Scan for the cell matching the given text and deliver its [x, y] coordinate at center. 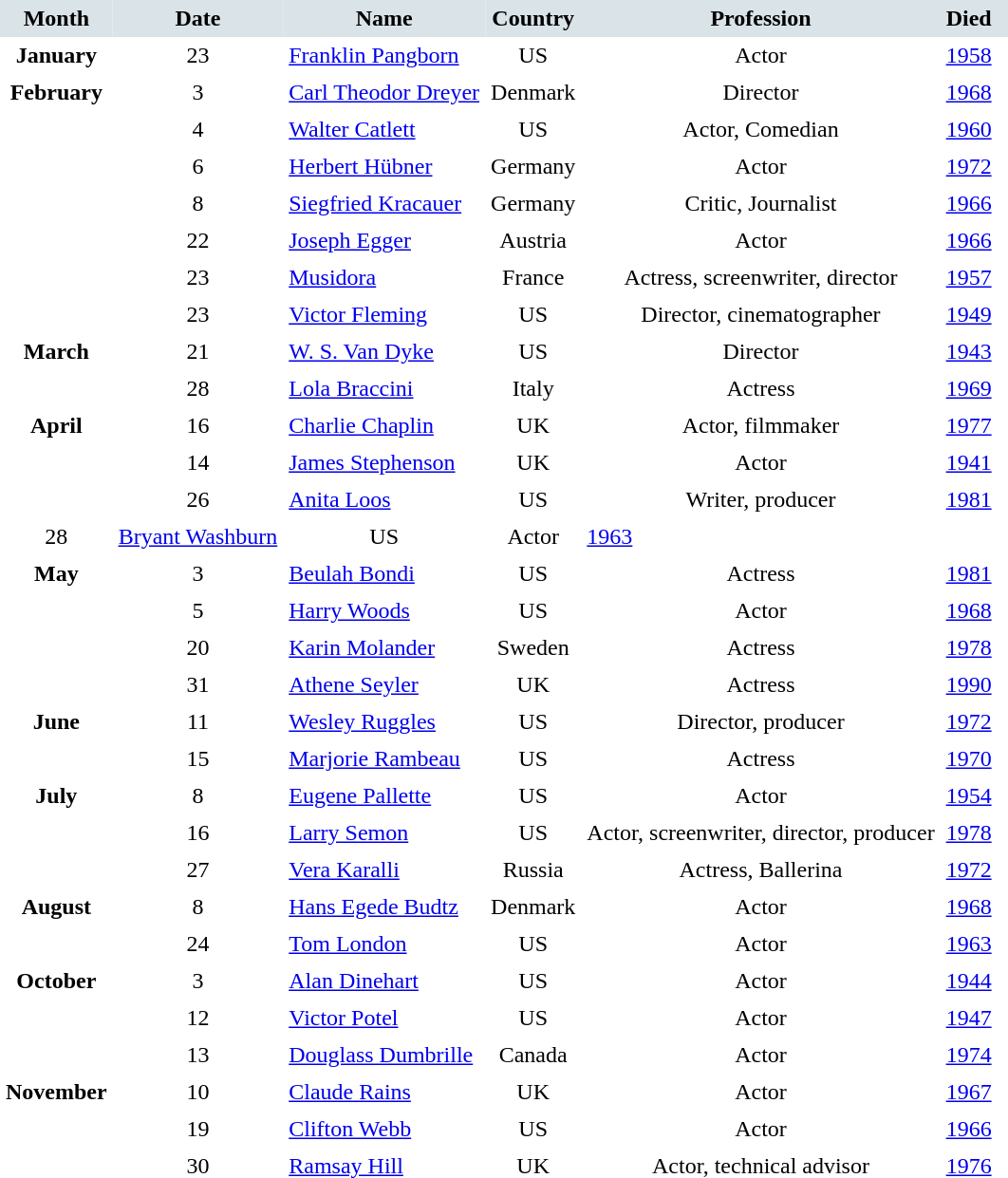
France [533, 277]
1957 [969, 277]
July [57, 833]
April [57, 463]
Alan Dinehart [383, 982]
1954 [969, 795]
Clifton Webb [383, 1130]
Marjorie Rambeau [383, 759]
21 [198, 351]
Hans Egede Budtz [383, 907]
Herbert Hübner [383, 167]
Died [969, 19]
W. S. Van Dyke [383, 351]
26 [198, 499]
Athene Seyler [383, 685]
Eugene Pallette [383, 795]
24 [198, 944]
15 [198, 759]
March [57, 370]
Actor, screenwriter, director, producer [760, 833]
Victor Fleming [383, 315]
Tom London [383, 944]
1970 [969, 759]
Walter Catlett [383, 129]
1947 [969, 1018]
1967 [969, 1092]
Italy [533, 389]
Franklin Pangborn [383, 55]
13 [198, 1056]
20 [198, 647]
Beulah Bondi [383, 573]
Karin Molander [383, 647]
October [57, 1018]
Harry Woods [383, 611]
Date [198, 19]
Anita Loos [383, 499]
Sweden [533, 647]
January [57, 55]
Director, producer [760, 721]
James Stephenson [383, 463]
Canada [533, 1056]
Actor, Comedian [760, 129]
1974 [969, 1056]
Charlie Chaplin [383, 425]
11 [198, 721]
1990 [969, 685]
Larry Semon [383, 833]
1977 [969, 425]
1941 [969, 463]
22 [198, 241]
Month [57, 19]
August [57, 926]
Siegfried Kracauer [383, 203]
1969 [969, 389]
1958 [969, 55]
4 [198, 129]
1949 [969, 315]
Country [533, 19]
Actress, Ballerina [760, 869]
Actor, filmmaker [760, 425]
Carl Theodor Dreyer [383, 93]
February [57, 203]
Vera Karalli [383, 869]
May [57, 629]
Douglass Dumbrille [383, 1056]
Joseph Egger [383, 241]
19 [198, 1130]
10 [198, 1092]
Claude Rains [383, 1092]
Critic, Journalist [760, 203]
Actress, screenwriter, director [760, 277]
14 [198, 463]
1960 [969, 129]
Victor Potel [383, 1018]
Writer, producer [760, 499]
Austria [533, 241]
6 [198, 167]
Director, cinematographer [760, 315]
Musidora [383, 277]
5 [198, 611]
Profession [760, 19]
1944 [969, 982]
Wesley Ruggles [383, 721]
Lola Braccini [383, 389]
12 [198, 1018]
Name [383, 19]
Russia [533, 869]
1943 [969, 351]
31 [198, 685]
Bryant Washburn [198, 537]
June [57, 740]
27 [198, 869]
